Capture the cell that displays the provided text and extract its (x, y) central coordinate. 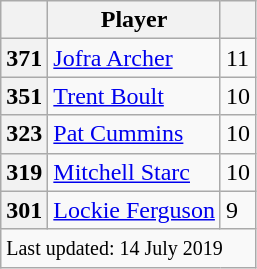
Pat Cummins (134, 134)
11 (238, 58)
Lockie Ferguson (134, 210)
319 (24, 172)
323 (24, 134)
301 (24, 210)
Mitchell Starc (134, 172)
371 (24, 58)
Last updated: 14 July 2019 (128, 248)
Player (134, 20)
351 (24, 96)
9 (238, 210)
Trent Boult (134, 96)
Jofra Archer (134, 58)
